Provide the [x, y] coordinate of the cell's center where the given text is located.  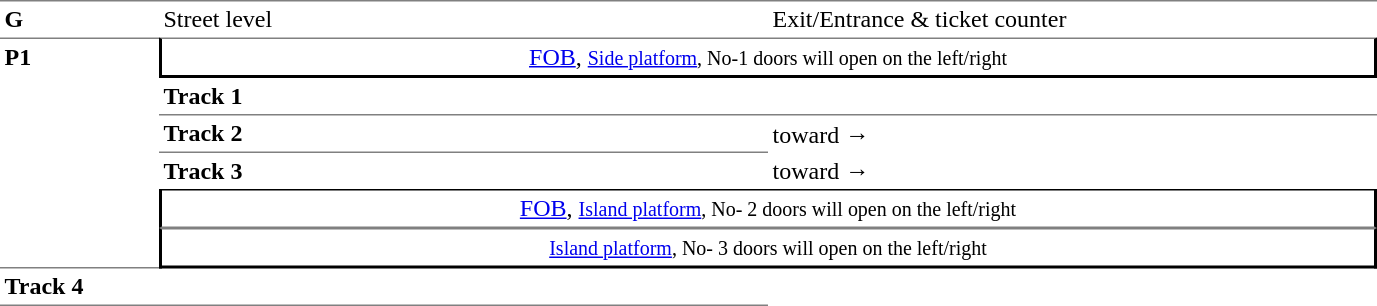
Island platform, No- 3 doors will open on the left/right [768, 248]
Track 2 [464, 135]
G [80, 19]
P1 [80, 154]
Track 1 [464, 97]
Track 4 [80, 287]
Track 3 [464, 171]
FOB, Side platform, No-1 doors will open on the left/right [768, 58]
Street level [464, 19]
Exit/Entrance & ticket counter [1072, 19]
FOB, Island platform, No- 2 doors will open on the left/right [768, 208]
